Detect which cell encompasses the target text, then output its [x, y] center coordinate. 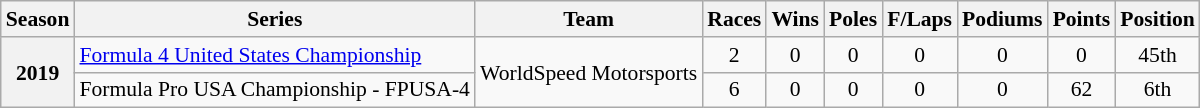
WorldSpeed Motorsports [588, 72]
6th [1157, 90]
F/Laps [920, 19]
2019 [38, 72]
Races [734, 19]
2 [734, 55]
Points [1082, 19]
Team [588, 19]
6 [734, 90]
62 [1082, 90]
45th [1157, 55]
Podiums [1002, 19]
Wins [795, 19]
Formula Pro USA Championship - FPUSA-4 [274, 90]
Formula 4 United States Championship [274, 55]
Position [1157, 19]
Poles [853, 19]
Season [38, 19]
Series [274, 19]
